Identify which cell holds the provided text, then report its (x, y) central coordinate. 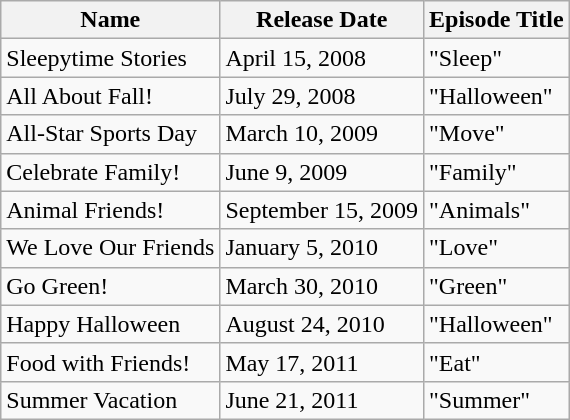
September 15, 2009 (322, 210)
March 30, 2010 (322, 286)
"Summer" (497, 400)
Happy Halloween (110, 324)
May 17, 2011 (322, 362)
January 5, 2010 (322, 248)
Episode Title (497, 20)
"Move" (497, 134)
All-Star Sports Day (110, 134)
"Eat" (497, 362)
Celebrate Family! (110, 172)
August 24, 2010 (322, 324)
All About Fall! (110, 96)
"Family" (497, 172)
"Green" (497, 286)
"Love" (497, 248)
Release Date (322, 20)
We Love Our Friends (110, 248)
Animal Friends! (110, 210)
July 29, 2008 (322, 96)
"Animals" (497, 210)
June 21, 2011 (322, 400)
Name (110, 20)
Summer Vacation (110, 400)
Food with Friends! (110, 362)
Sleepytime Stories (110, 58)
"Sleep" (497, 58)
Go Green! (110, 286)
March 10, 2009 (322, 134)
June 9, 2009 (322, 172)
April 15, 2008 (322, 58)
